From the cell containing the given text, extract its center point as [x, y] coordinate. 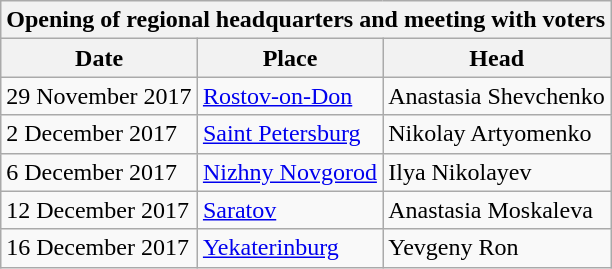
Yekaterinburg [290, 248]
Yevgeny Ron [497, 248]
Anastasia Moskaleva [497, 210]
Anastasia Shevchenko [497, 96]
Rostov-on-Don [290, 96]
Nikolay Artyomenko [497, 134]
Ilya Nikolayev [497, 172]
Saint Petersburg [290, 134]
6 December 2017 [100, 172]
Place [290, 58]
Opening of regional headquarters and meeting with voters [306, 20]
12 December 2017 [100, 210]
Saratov [290, 210]
Head [497, 58]
Date [100, 58]
16 December 2017 [100, 248]
2 December 2017 [100, 134]
Nizhny Novgorod [290, 172]
29 November 2017 [100, 96]
